For the text-containing cell, return its midpoint in (X, Y) coordinate format. 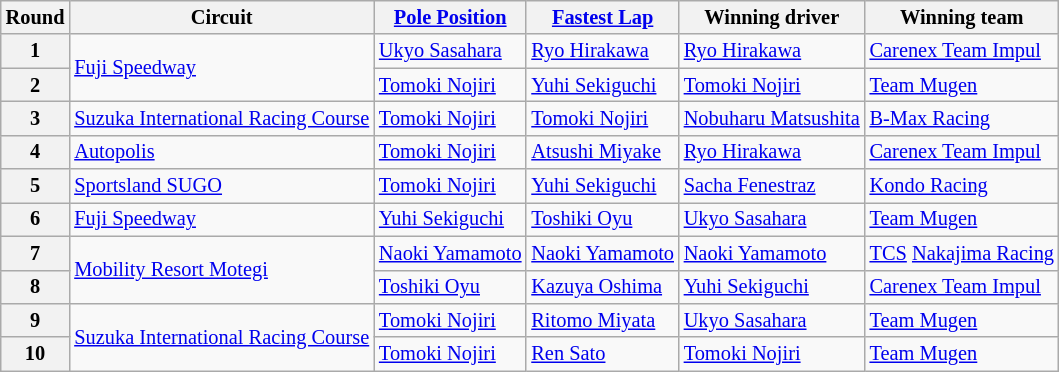
Kazuya Oshima (602, 287)
B-Max Racing (962, 118)
2 (36, 85)
Autopolis (222, 152)
Pole Position (450, 17)
TCS Nakajima Racing (962, 253)
6 (36, 219)
Kondo Racing (962, 186)
Nobuharu Matsushita (772, 118)
3 (36, 118)
Winning driver (772, 17)
5 (36, 186)
1 (36, 51)
Winning team (962, 17)
Ren Sato (602, 354)
10 (36, 354)
Circuit (222, 17)
9 (36, 320)
Sportsland SUGO (222, 186)
Ritomo Miyata (602, 320)
8 (36, 287)
Fastest Lap (602, 17)
Round (36, 17)
Mobility Resort Motegi (222, 270)
Atsushi Miyake (602, 152)
4 (36, 152)
Sacha Fenestraz (772, 186)
7 (36, 253)
